Output the [x, y] coordinate of the center of the cell containing the given text.  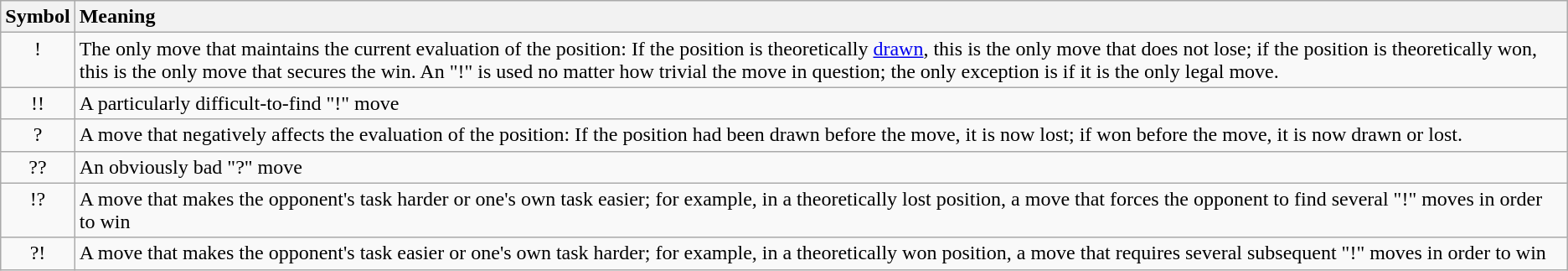
An obviously bad "?" move [821, 167]
!? [38, 210]
Meaning [821, 17]
?? [38, 167]
A particularly difficult-to-find "!" move [821, 103]
? [38, 135]
! [38, 60]
!! [38, 103]
Symbol [38, 17]
?! [38, 253]
